Scan for the cell matching the given text and deliver its [X, Y] coordinate at center. 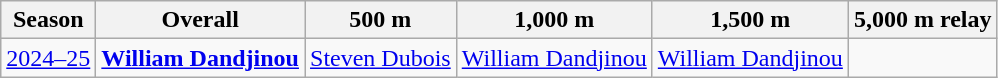
5,000 m relay [922, 20]
500 m [380, 20]
2024–25 [48, 58]
Overall [200, 20]
1,500 m [750, 20]
1,000 m [554, 20]
Steven Dubois [380, 58]
Season [48, 20]
